Determine the [X, Y] coordinate at the center of the cell enclosing the given text.  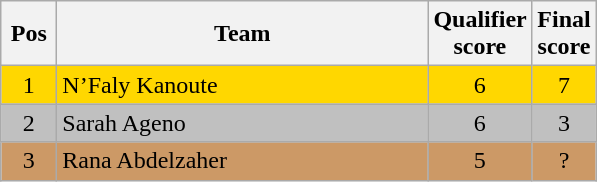
Pos [29, 34]
Rana Abdelzaher [242, 161]
Final score [564, 34]
Qualifier score [480, 34]
N’Faly Kanoute [242, 85]
7 [564, 85]
Sarah Ageno [242, 123]
Team [242, 34]
2 [29, 123]
1 [29, 85]
? [564, 161]
5 [480, 161]
